Scan for the cell matching the given text and deliver its [x, y] coordinate at center. 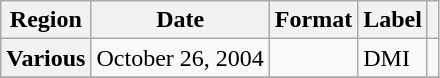
Various [46, 58]
Date [180, 20]
Format [313, 20]
Label [393, 20]
October 26, 2004 [180, 58]
DMI [393, 58]
Region [46, 20]
